Search for the cell housing the specified text and yield its (x, y) center coordinate. 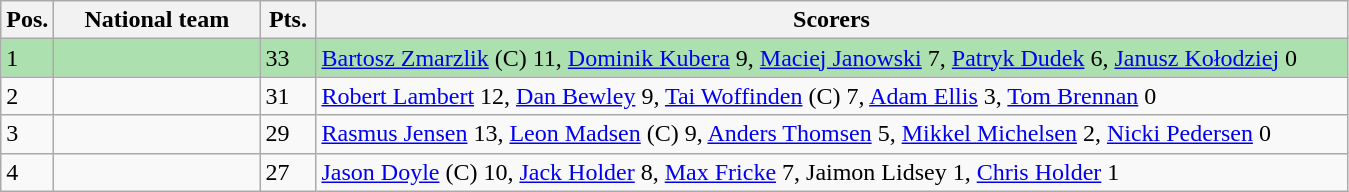
Robert Lambert 12, Dan Bewley 9, Tai Woffinden (C) 7, Adam Ellis 3, Tom Brennan 0 (832, 96)
Jason Doyle (C) 10, Jack Holder 8, Max Fricke 7, Jaimon Lidsey 1, Chris Holder 1 (832, 172)
Pts. (288, 20)
27 (288, 172)
31 (288, 96)
Rasmus Jensen 13, Leon Madsen (C) 9, Anders Thomsen 5, Mikkel Michelsen 2, Nicki Pedersen 0 (832, 134)
3 (28, 134)
National team (157, 20)
1 (28, 58)
33 (288, 58)
Bartosz Zmarzlik (C) 11, Dominik Kubera 9, Maciej Janowski 7, Patryk Dudek 6, Janusz Kołodziej 0 (832, 58)
2 (28, 96)
Scorers (832, 20)
29 (288, 134)
Pos. (28, 20)
4 (28, 172)
